Provide the (X, Y) coordinate of the cell's center where the given text is located.  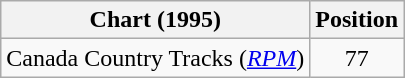
Position (357, 20)
77 (357, 58)
Canada Country Tracks (RPM) (156, 58)
Chart (1995) (156, 20)
